Detect which cell encompasses the target text, then output its (x, y) center coordinate. 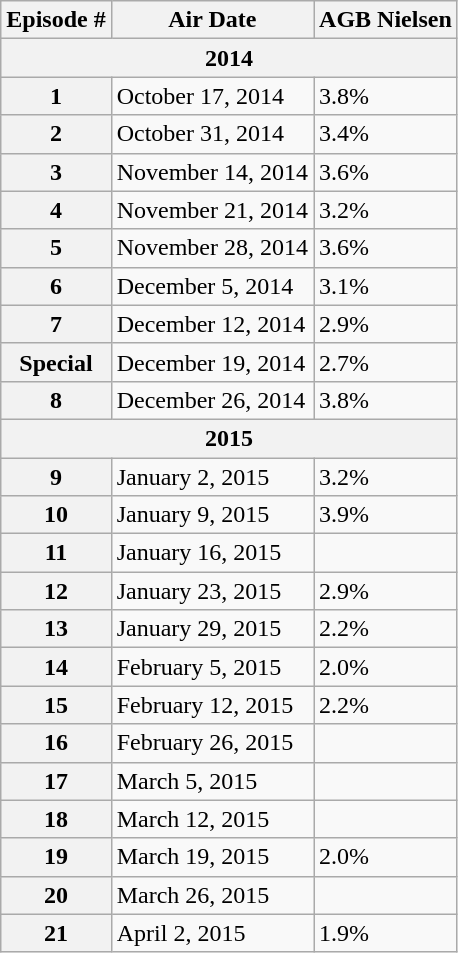
3.9% (386, 515)
11 (56, 553)
March 12, 2015 (212, 819)
10 (56, 515)
Air Date (212, 20)
2.7% (386, 362)
21 (56, 933)
13 (56, 629)
8 (56, 400)
December 5, 2014 (212, 286)
February 12, 2015 (212, 705)
2 (56, 134)
3.1% (386, 286)
January 16, 2015 (212, 553)
17 (56, 781)
October 17, 2014 (212, 96)
20 (56, 895)
March 5, 2015 (212, 781)
2014 (230, 58)
12 (56, 591)
16 (56, 743)
3 (56, 172)
November 21, 2014 (212, 210)
January 2, 2015 (212, 477)
October 31, 2014 (212, 134)
15 (56, 705)
Episode # (56, 20)
December 19, 2014 (212, 362)
February 26, 2015 (212, 743)
6 (56, 286)
5 (56, 248)
4 (56, 210)
Special (56, 362)
7 (56, 324)
March 26, 2015 (212, 895)
January 29, 2015 (212, 629)
AGB Nielsen (386, 20)
December 26, 2014 (212, 400)
19 (56, 857)
14 (56, 667)
January 23, 2015 (212, 591)
January 9, 2015 (212, 515)
1.9% (386, 933)
3.4% (386, 134)
March 19, 2015 (212, 857)
November 28, 2014 (212, 248)
December 12, 2014 (212, 324)
9 (56, 477)
February 5, 2015 (212, 667)
April 2, 2015 (212, 933)
18 (56, 819)
1 (56, 96)
2015 (230, 438)
November 14, 2014 (212, 172)
